Locate the cell with the specified text and output its (X, Y) center coordinate. 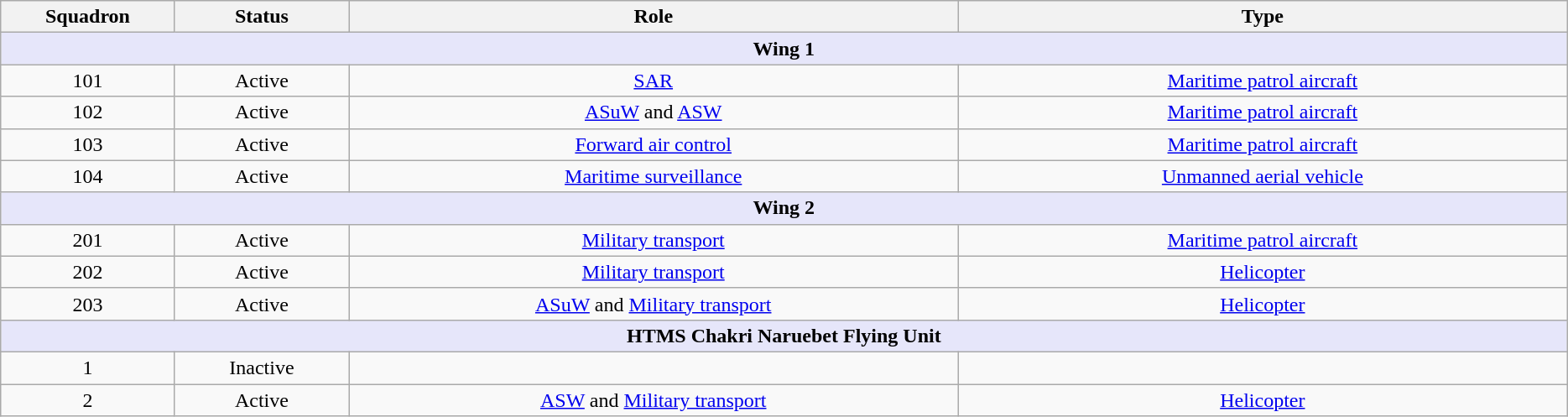
ASuW and Military transport (654, 304)
104 (87, 176)
102 (87, 112)
ASW and Military transport (654, 400)
1 (87, 367)
Type (1263, 17)
203 (87, 304)
Wing 1 (784, 49)
101 (87, 81)
Wing 2 (784, 208)
103 (87, 144)
Unmanned aerial vehicle (1263, 176)
Forward air control (654, 144)
202 (87, 272)
ASuW and ASW (654, 112)
Inactive (262, 367)
Role (654, 17)
SAR (654, 81)
2 (87, 400)
Maritime surveillance (654, 176)
Status (262, 17)
201 (87, 240)
Squadron (87, 17)
HTMS Chakri Naruebet Flying Unit (784, 336)
